Find where the given text appears and provide that cell's center as [X, Y] coordinate. 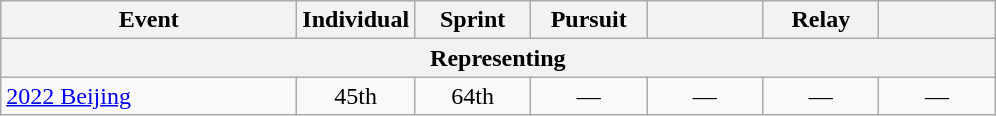
Pursuit [589, 20]
64th [473, 96]
Relay [821, 20]
Individual [356, 20]
Sprint [473, 20]
2022 Beijing [149, 96]
Representing [498, 58]
45th [356, 96]
Event [149, 20]
